Capture the cell that displays the provided text and extract its [X, Y] central coordinate. 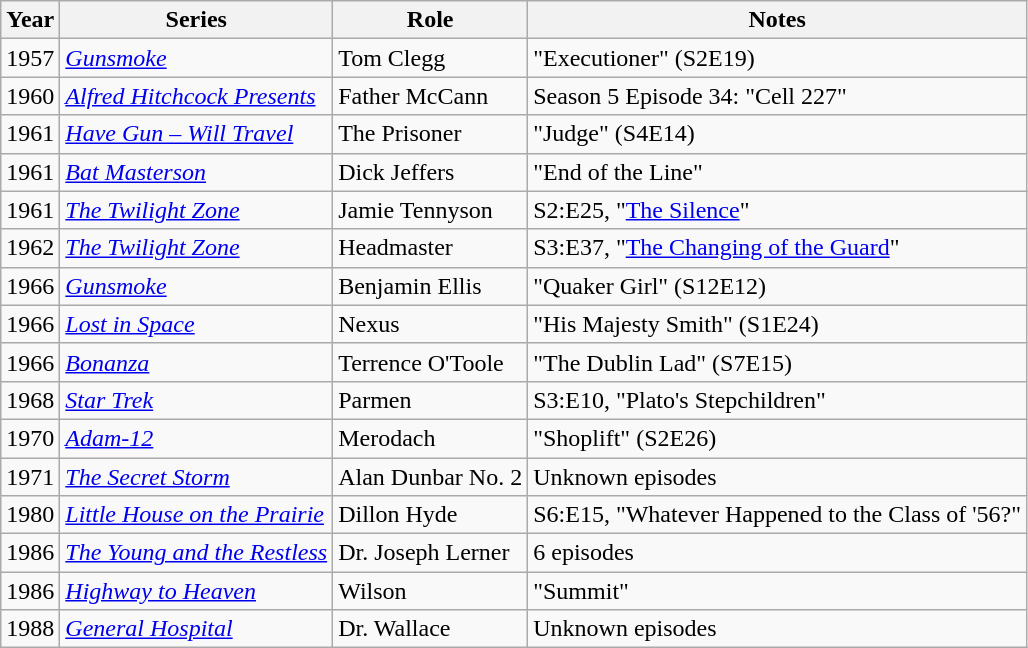
Series [196, 20]
Merodach [430, 438]
"End of the Line" [778, 172]
S3:E37, "The Changing of the Guard" [778, 248]
Dr. Wallace [430, 629]
Father McCann [430, 96]
Alan Dunbar No. 2 [430, 477]
"The Dublin Lad" (S7E15) [778, 362]
Jamie Tennyson [430, 210]
Have Gun – Will Travel [196, 134]
6 episodes [778, 553]
Season 5 Episode 34: "Cell 227" [778, 96]
Tom Clegg [430, 58]
Benjamin Ellis [430, 286]
"His Majesty Smith" (S1E24) [778, 324]
Star Trek [196, 400]
S3:E10, "Plato's Stepchildren" [778, 400]
"Quaker Girl" (S12E12) [778, 286]
1980 [30, 515]
1988 [30, 629]
Dick Jeffers [430, 172]
Parmen [430, 400]
Little House on the Prairie [196, 515]
1968 [30, 400]
1962 [30, 248]
"Judge" (S4E14) [778, 134]
The Young and the Restless [196, 553]
Alfred Hitchcock Presents [196, 96]
Highway to Heaven [196, 591]
S6:E15, "Whatever Happened to the Class of '56?" [778, 515]
1960 [30, 96]
The Secret Storm [196, 477]
1970 [30, 438]
Lost in Space [196, 324]
Bonanza [196, 362]
"Shoplift" (S2E26) [778, 438]
"Summit" [778, 591]
Headmaster [430, 248]
1971 [30, 477]
Dillon Hyde [430, 515]
General Hospital [196, 629]
The Prisoner [430, 134]
1957 [30, 58]
Nexus [430, 324]
Terrence O'Toole [430, 362]
Adam-12 [196, 438]
Notes [778, 20]
Year [30, 20]
Dr. Joseph Lerner [430, 553]
S2:E25, "The Silence" [778, 210]
"Executioner" (S2E19) [778, 58]
Role [430, 20]
Bat Masterson [196, 172]
Wilson [430, 591]
